For the text-containing cell, return its midpoint in (x, y) coordinate format. 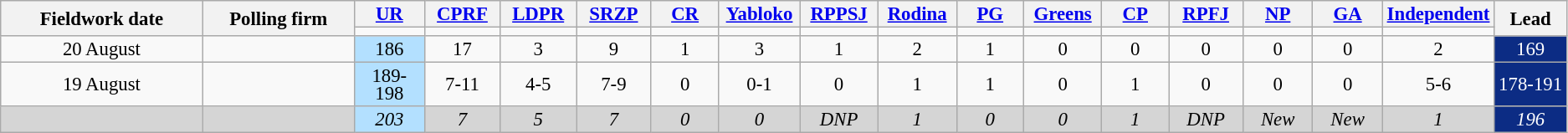
LDPR (539, 14)
9 (614, 49)
CR (684, 14)
CP (1135, 14)
Lead (1531, 18)
169 (1531, 49)
7-9 (614, 85)
Fieldwork date (102, 18)
NP (1277, 14)
178-191 (1531, 85)
Rodina (917, 14)
0-1 (760, 85)
Independent (1437, 14)
RPPSJ (838, 14)
203 (389, 120)
GA (1347, 14)
SRZP (614, 14)
Yabloko (760, 14)
Polling firm (278, 18)
4-5 (539, 85)
17 (462, 49)
PG (990, 14)
7-11 (462, 85)
20 August (102, 49)
Greens (1063, 14)
189-198 (389, 85)
RPFJ (1207, 14)
196 (1531, 120)
CPRF (462, 14)
19 August (102, 85)
5 (539, 120)
5-6 (1437, 85)
186 (389, 49)
UR (389, 14)
